Determine the (x, y) coordinate at the center of the cell enclosing the given text.  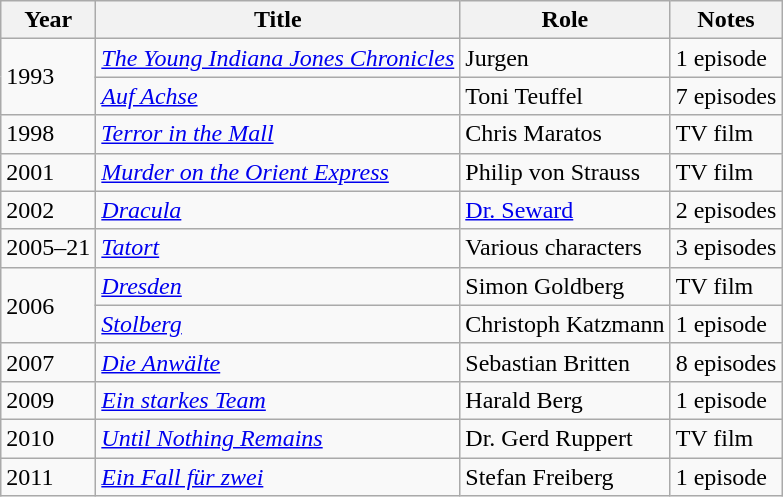
Simon Goldberg (565, 286)
8 episodes (726, 362)
Title (278, 20)
Christoph Katzmann (565, 324)
Stolberg (278, 324)
Chris Maratos (565, 134)
Ein Fall für zwei (278, 477)
Harald Berg (565, 400)
Die Anwälte (278, 362)
Toni Teuffel (565, 96)
2 episodes (726, 210)
Ein starkes Team (278, 400)
1998 (48, 134)
Murder on the Orient Express (278, 172)
Dracula (278, 210)
Year (48, 20)
Role (565, 20)
3 episodes (726, 248)
Notes (726, 20)
2006 (48, 305)
2007 (48, 362)
2009 (48, 400)
Sebastian Britten (565, 362)
Auf Achse (278, 96)
2005–21 (48, 248)
2011 (48, 477)
Dr. Seward (565, 210)
Philip von Strauss (565, 172)
Terror in the Mall (278, 134)
Dr. Gerd Ruppert (565, 438)
Tatort (278, 248)
7 episodes (726, 96)
2001 (48, 172)
1993 (48, 77)
Until Nothing Remains (278, 438)
Dresden (278, 286)
The Young Indiana Jones Chronicles (278, 58)
Various characters (565, 248)
Stefan Freiberg (565, 477)
Jurgen (565, 58)
2002 (48, 210)
2010 (48, 438)
